Pinpoint the cell where the given text exists, returning its [X, Y] midpoint coordinate. 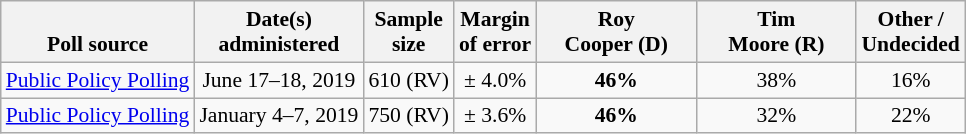
Date(s)administered [278, 32]
Marginof error [495, 32]
± 3.6% [495, 116]
610 (RV) [408, 80]
16% [910, 80]
TimMoore (R) [776, 32]
± 4.0% [495, 80]
Poll source [98, 32]
Samplesize [408, 32]
Other /Undecided [910, 32]
38% [776, 80]
750 (RV) [408, 116]
22% [910, 116]
January 4–7, 2019 [278, 116]
June 17–18, 2019 [278, 80]
RoyCooper (D) [616, 32]
32% [776, 116]
